Search for the cell housing the specified text and yield its (X, Y) center coordinate. 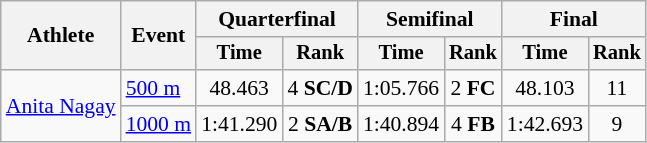
1000 m (158, 124)
Anita Nagay (61, 106)
Semifinal (430, 19)
9 (617, 124)
1:42.693 (545, 124)
4 FB (473, 124)
4 SC/D (320, 88)
Event (158, 36)
Athlete (61, 36)
1:05.766 (401, 88)
48.463 (239, 88)
Final (574, 19)
Quarterfinal (277, 19)
1:41.290 (239, 124)
48.103 (545, 88)
500 m (158, 88)
2 FC (473, 88)
1:40.894 (401, 124)
2 SA/B (320, 124)
11 (617, 88)
